Return (X, Y) of the center of cell containing provided text 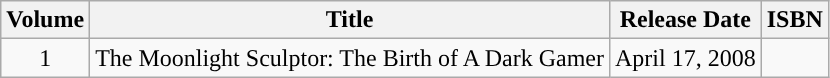
1 (46, 58)
Title (350, 20)
Volume (46, 20)
April 17, 2008 (685, 58)
Release Date (685, 20)
ISBN (794, 20)
The Moonlight Sculptor: The Birth of A Dark Gamer (350, 58)
